Extract the (x, y) coordinate from the center of the cell holding the provided text.  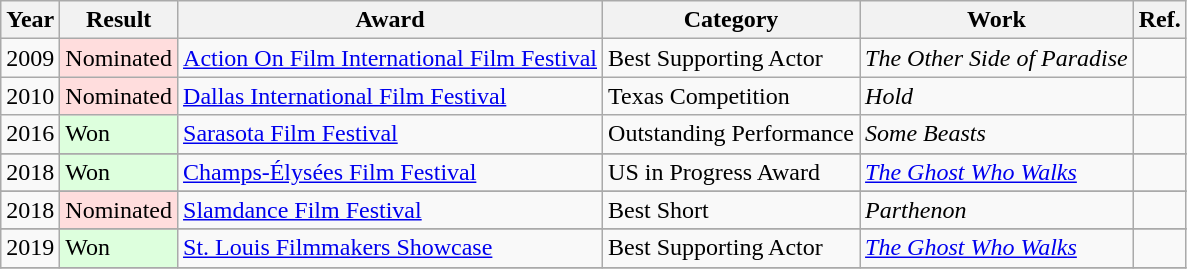
Category (732, 20)
2010 (30, 96)
Action On Film International Film Festival (390, 58)
St. Louis Filmmakers Showcase (390, 248)
2019 (30, 248)
Work (997, 20)
Ref. (1160, 20)
Sarasota Film Festival (390, 134)
Outstanding Performance (732, 134)
Parthenon (997, 210)
Award (390, 20)
Best Short (732, 210)
Year (30, 20)
US in Progress Award (732, 172)
Champs-Élysées Film Festival (390, 172)
Slamdance Film Festival (390, 210)
2009 (30, 58)
Result (119, 20)
The Other Side of Paradise (997, 58)
Texas Competition (732, 96)
Some Beasts (997, 134)
2016 (30, 134)
Dallas International Film Festival (390, 96)
Hold (997, 96)
